Return (x, y) of the center of cell containing provided text 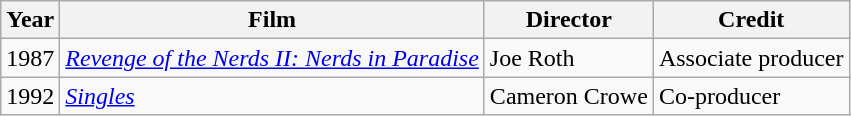
1987 (30, 58)
Revenge of the Nerds II: Nerds in Paradise (272, 58)
1992 (30, 96)
Co-producer (751, 96)
Associate producer (751, 58)
Year (30, 20)
Joe Roth (568, 58)
Credit (751, 20)
Singles (272, 96)
Cameron Crowe (568, 96)
Director (568, 20)
Film (272, 20)
